Identify which cell holds the provided text, then report its [x, y] central coordinate. 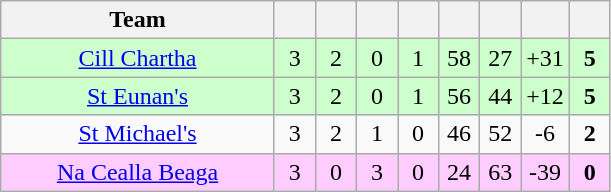
Na Cealla Beaga [138, 172]
52 [500, 134]
56 [460, 96]
St Eunan's [138, 96]
24 [460, 172]
-6 [546, 134]
Team [138, 20]
27 [500, 58]
+12 [546, 96]
58 [460, 58]
Cill Chartha [138, 58]
44 [500, 96]
+31 [546, 58]
St Michael's [138, 134]
46 [460, 134]
63 [500, 172]
-39 [546, 172]
